Identify which cell holds the provided text, then report its (x, y) central coordinate. 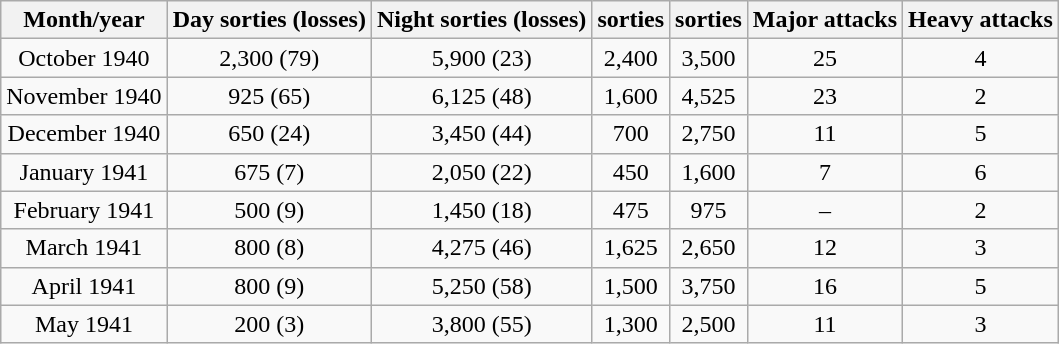
5,900 (23) (481, 58)
925 (65) (269, 96)
16 (824, 286)
475 (631, 210)
4,275 (46) (481, 248)
2,050 (22) (481, 172)
500 (9) (269, 210)
975 (709, 210)
2,500 (709, 324)
Night sorties (losses) (481, 20)
February 1941 (84, 210)
April 1941 (84, 286)
May 1941 (84, 324)
25 (824, 58)
2,400 (631, 58)
4,525 (709, 96)
3,500 (709, 58)
March 1941 (84, 248)
2,300 (79) (269, 58)
800 (8) (269, 248)
800 (9) (269, 286)
Day sorties (losses) (269, 20)
5,250 (58) (481, 286)
1,625 (631, 248)
23 (824, 96)
2,750 (709, 134)
3,750 (709, 286)
3,450 (44) (481, 134)
450 (631, 172)
650 (24) (269, 134)
2,650 (709, 248)
December 1940 (84, 134)
7 (824, 172)
January 1941 (84, 172)
700 (631, 134)
1,300 (631, 324)
6,125 (48) (481, 96)
Heavy attacks (981, 20)
Month/year (84, 20)
6 (981, 172)
12 (824, 248)
675 (7) (269, 172)
3,800 (55) (481, 324)
200 (3) (269, 324)
November 1940 (84, 96)
October 1940 (84, 58)
1,500 (631, 286)
Major attacks (824, 20)
4 (981, 58)
– (824, 210)
1,450 (18) (481, 210)
